Determine the [x, y] coordinate at the center of the cell enclosing the given text.  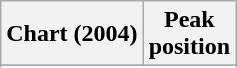
Peak position [189, 34]
Chart (2004) [72, 34]
